Capture the cell that displays the provided text and extract its (x, y) central coordinate. 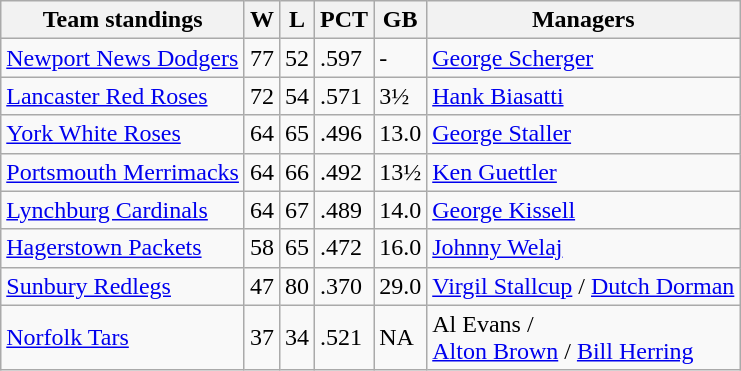
Lancaster Red Roses (123, 96)
Lynchburg Cardinals (123, 210)
George Staller (584, 134)
.496 (344, 134)
.597 (344, 58)
52 (298, 58)
.521 (344, 338)
Hank Biasatti (584, 96)
34 (298, 338)
.492 (344, 172)
George Scherger (584, 58)
Newport News Dodgers (123, 58)
66 (298, 172)
47 (262, 286)
PCT (344, 20)
16.0 (400, 248)
67 (298, 210)
13½ (400, 172)
Team standings (123, 20)
37 (262, 338)
George Kissell (584, 210)
.472 (344, 248)
54 (298, 96)
Johnny Welaj (584, 248)
NA (400, 338)
80 (298, 286)
Managers (584, 20)
York White Roses (123, 134)
L (298, 20)
Virgil Stallcup / Dutch Dorman (584, 286)
Al Evans / Alton Brown / Bill Herring (584, 338)
W (262, 20)
- (400, 58)
72 (262, 96)
.571 (344, 96)
Hagerstown Packets (123, 248)
.370 (344, 286)
13.0 (400, 134)
3½ (400, 96)
GB (400, 20)
29.0 (400, 286)
58 (262, 248)
Sunbury Redlegs (123, 286)
.489 (344, 210)
Portsmouth Merrimacks (123, 172)
77 (262, 58)
Norfolk Tars (123, 338)
14.0 (400, 210)
Ken Guettler (584, 172)
